Locate the cell with the specified text and output its (x, y) center coordinate. 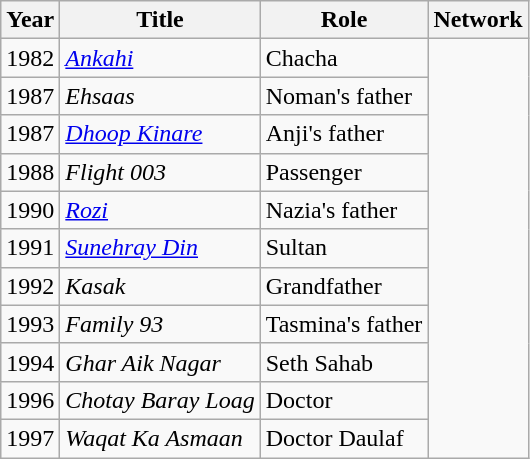
1993 (30, 324)
Dhoop Kinare (160, 134)
Sunehray Din (160, 248)
Ankahi (160, 58)
Sultan (344, 248)
Kasak (160, 286)
1990 (30, 210)
Grandfather (344, 286)
1996 (30, 400)
1992 (30, 286)
Waqat Ka Asmaan (160, 438)
Nazia's father (344, 210)
1991 (30, 248)
Passenger (344, 172)
1994 (30, 362)
Flight 003 (160, 172)
Noman's father (344, 96)
Tasmina's father (344, 324)
1982 (30, 58)
Chotay Baray Loag (160, 400)
Doctor (344, 400)
Rozi (160, 210)
Family 93 (160, 324)
Ghar Aik Nagar (160, 362)
Anji's father (344, 134)
1988 (30, 172)
Doctor Daulaf (344, 438)
Title (160, 20)
1997 (30, 438)
Chacha (344, 58)
Year (30, 20)
Role (344, 20)
Seth Sahab (344, 362)
Network (478, 20)
Ehsaas (160, 96)
